Pinpoint the cell where the given text exists, returning its (x, y) midpoint coordinate. 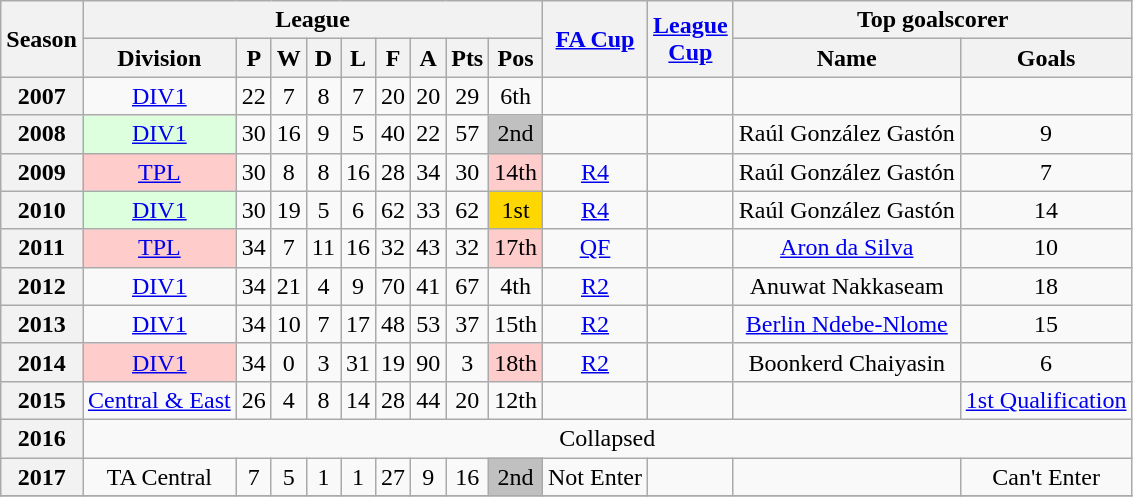
2011 (42, 248)
P (254, 58)
Anuwat Nakkaseam (846, 286)
Season (42, 39)
48 (394, 324)
44 (428, 400)
L (358, 58)
2016 (42, 438)
2015 (42, 400)
1st (516, 210)
LeagueCup (691, 39)
27 (394, 477)
4th (516, 286)
Can't Enter (1046, 477)
67 (468, 286)
70 (394, 286)
QF (594, 248)
Goals (1046, 58)
43 (428, 248)
2008 (42, 134)
2013 (42, 324)
2012 (42, 286)
6th (516, 96)
90 (428, 362)
Aron da Silva (846, 248)
2007 (42, 96)
Not Enter (594, 477)
2017 (42, 477)
Top goalscorer (932, 20)
17 (358, 324)
D (323, 58)
TA Central (159, 477)
2014 (42, 362)
League (312, 20)
Pts (468, 58)
Central & East (159, 400)
Berlin Ndebe-Nlome (846, 324)
12th (516, 400)
18 (1046, 286)
2009 (42, 172)
FA Cup (594, 39)
0 (288, 362)
29 (468, 96)
Collapsed (606, 438)
37 (468, 324)
53 (428, 324)
15 (1046, 324)
21 (288, 286)
31 (358, 362)
15th (516, 324)
Name (846, 58)
2010 (42, 210)
26 (254, 400)
Pos (516, 58)
57 (468, 134)
Division (159, 58)
Boonkerd Chaiyasin (846, 362)
40 (394, 134)
33 (428, 210)
11 (323, 248)
A (428, 58)
F (394, 58)
14th (516, 172)
W (288, 58)
41 (428, 286)
1st Qualification (1046, 400)
18th (516, 362)
17th (516, 248)
